Locate the cell with the specified text and output its (X, Y) center coordinate. 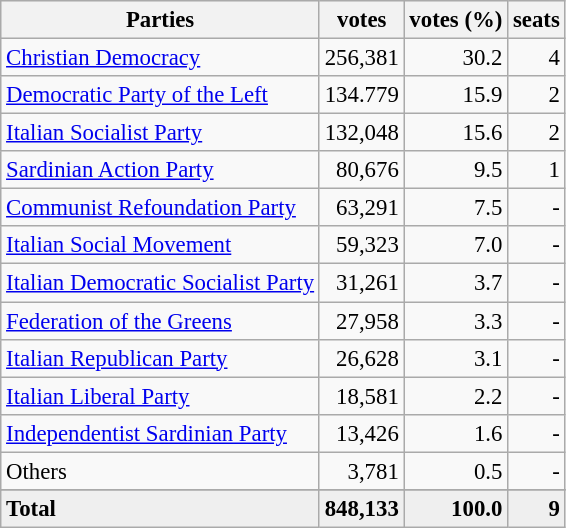
seats (536, 20)
9.5 (456, 170)
0.5 (456, 471)
3,781 (362, 471)
3.3 (456, 321)
7.0 (456, 245)
18,581 (362, 396)
1 (536, 170)
13,426 (362, 433)
134.779 (362, 95)
Parties (160, 20)
Independentist Sardinian Party (160, 433)
3.1 (456, 358)
Italian Republican Party (160, 358)
Sardinian Action Party (160, 170)
100.0 (456, 509)
Italian Democratic Socialist Party (160, 283)
132,048 (362, 133)
4 (536, 58)
80,676 (362, 170)
256,381 (362, 58)
30.2 (456, 58)
7.5 (456, 208)
15.6 (456, 133)
848,133 (362, 509)
Federation of the Greens (160, 321)
Total (160, 509)
Democratic Party of the Left (160, 95)
9 (536, 509)
Others (160, 471)
Communist Refoundation Party (160, 208)
Christian Democracy (160, 58)
26,628 (362, 358)
Italian Social Movement (160, 245)
votes (%) (456, 20)
59,323 (362, 245)
1.6 (456, 433)
27,958 (362, 321)
Italian Liberal Party (160, 396)
63,291 (362, 208)
31,261 (362, 283)
votes (362, 20)
2.2 (456, 396)
3.7 (456, 283)
Italian Socialist Party (160, 133)
15.9 (456, 95)
